Extract the (x, y) coordinate from the center of the cell holding the provided text.  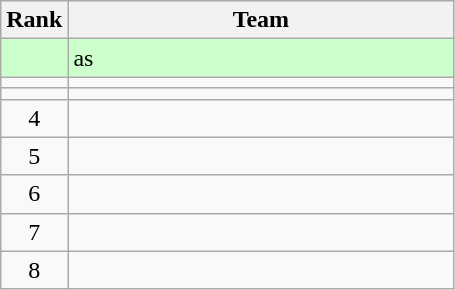
8 (34, 270)
as (261, 58)
Team (261, 20)
Rank (34, 20)
6 (34, 194)
5 (34, 156)
4 (34, 118)
7 (34, 232)
